Search for the cell housing the specified text and yield its [X, Y] center coordinate. 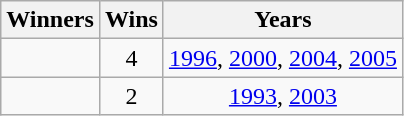
Wins [131, 20]
2 [131, 96]
Winners [50, 20]
4 [131, 58]
1996, 2000, 2004, 2005 [282, 58]
1993, 2003 [282, 96]
Years [282, 20]
